Locate the cell with the specified text and output its [x, y] center coordinate. 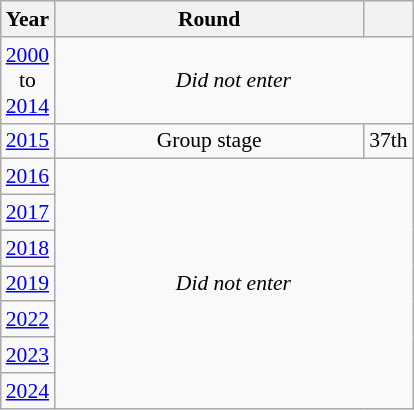
2016 [28, 177]
Round [209, 19]
2024 [28, 391]
Year [28, 19]
Group stage [209, 141]
2022 [28, 320]
2019 [28, 284]
2018 [28, 248]
2015 [28, 141]
2017 [28, 213]
37th [388, 141]
2023 [28, 355]
2000to2014 [28, 80]
